Scan for the cell matching the given text and deliver its [x, y] coordinate at center. 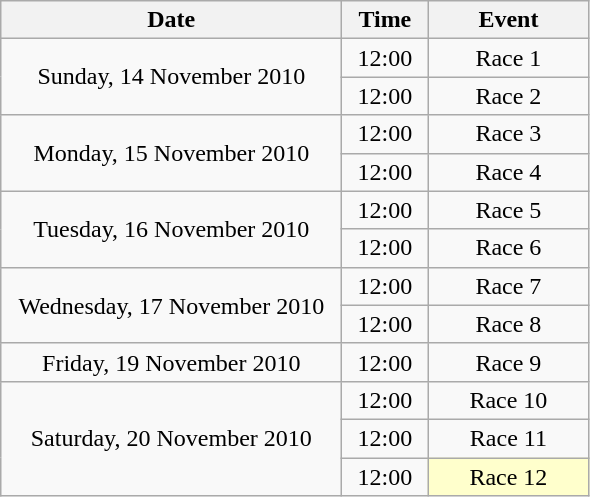
Saturday, 20 November 2010 [172, 438]
Race 3 [508, 134]
Event [508, 20]
Tuesday, 16 November 2010 [172, 229]
Race 5 [508, 210]
Race 8 [508, 324]
Date [172, 20]
Race 10 [508, 400]
Sunday, 14 November 2010 [172, 77]
Race 1 [508, 58]
Wednesday, 17 November 2010 [172, 305]
Race 7 [508, 286]
Race 9 [508, 362]
Race 11 [508, 438]
Race 2 [508, 96]
Time [385, 20]
Race 4 [508, 172]
Friday, 19 November 2010 [172, 362]
Monday, 15 November 2010 [172, 153]
Race 6 [508, 248]
Race 12 [508, 477]
